Search for the cell housing the specified text and yield its (X, Y) center coordinate. 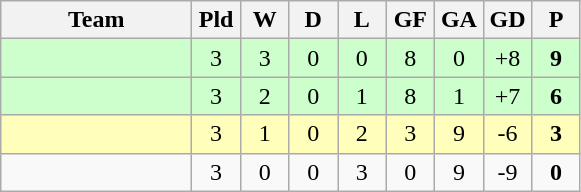
GF (410, 20)
GA (460, 20)
Team (96, 20)
Pld (216, 20)
+7 (508, 96)
-9 (508, 172)
D (314, 20)
L (362, 20)
+8 (508, 58)
6 (556, 96)
W (264, 20)
-6 (508, 134)
GD (508, 20)
P (556, 20)
